Detect which cell encompasses the target text, then output its [x, y] center coordinate. 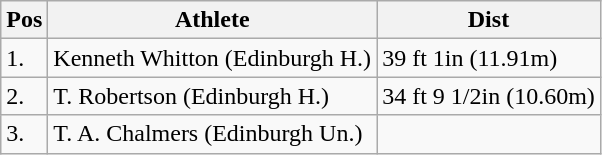
3. [24, 134]
Kenneth Whitton (Edinburgh H.) [212, 58]
Dist [489, 20]
T. A. Chalmers (Edinburgh Un.) [212, 134]
2. [24, 96]
39 ft 1in (11.91m) [489, 58]
T. Robertson (Edinburgh H.) [212, 96]
34 ft 9 1/2in (10.60m) [489, 96]
Pos [24, 20]
Athlete [212, 20]
1. [24, 58]
